Detect which cell encompasses the target text, then output its (X, Y) center coordinate. 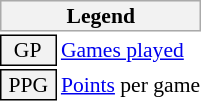
GP (28, 50)
PPG (28, 85)
Points per game (130, 85)
Games played (130, 50)
